Scan for the cell matching the given text and deliver its (X, Y) coordinate at center. 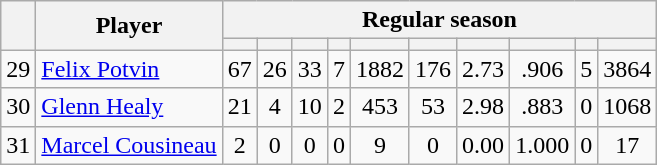
3864 (628, 69)
176 (432, 69)
5 (586, 69)
Felix Potvin (129, 69)
21 (240, 107)
0.00 (484, 145)
Glenn Healy (129, 107)
33 (310, 69)
17 (628, 145)
453 (380, 107)
1.000 (542, 145)
7 (338, 69)
Marcel Cousineau (129, 145)
1882 (380, 69)
29 (18, 69)
2.98 (484, 107)
67 (240, 69)
.883 (542, 107)
1068 (628, 107)
Regular season (440, 20)
31 (18, 145)
2.73 (484, 69)
4 (274, 107)
.906 (542, 69)
30 (18, 107)
10 (310, 107)
9 (380, 145)
26 (274, 69)
53 (432, 107)
Player (129, 26)
